Return (X, Y) of the center of cell containing provided text 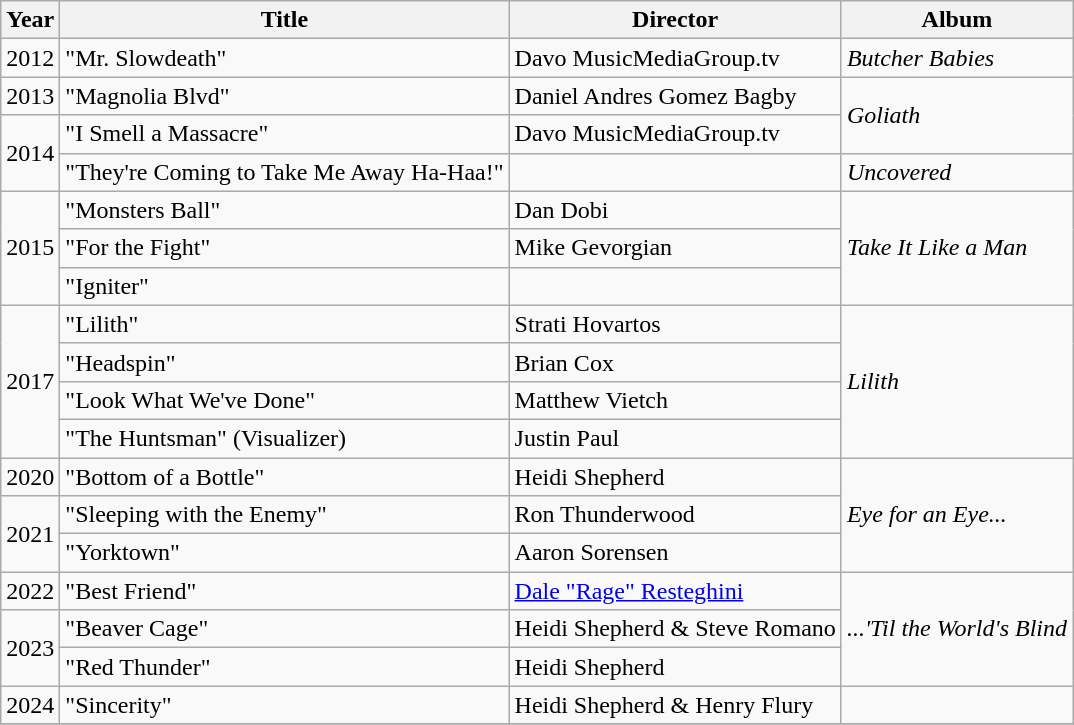
Eye for an Eye... (956, 515)
"Sleeping with the Enemy" (284, 515)
"Yorktown" (284, 553)
Daniel Andres Gomez Bagby (675, 96)
2015 (30, 248)
Heidi Shepherd & Henry Flury (675, 705)
Justin Paul (675, 438)
"Best Friend" (284, 591)
"Igniter" (284, 286)
"For the Fight" (284, 248)
"Sincerity" (284, 705)
Dan Dobi (675, 210)
"Bottom of a Bottle" (284, 477)
2023 (30, 648)
2024 (30, 705)
"The Huntsman" (Visualizer) (284, 438)
Uncovered (956, 172)
Matthew Vietch (675, 400)
Dale "Rage" Resteghini (675, 591)
"Beaver Cage" (284, 629)
Brian Cox (675, 362)
Mike Gevorgian (675, 248)
Album (956, 20)
Strati Hovartos (675, 324)
Heidi Shepherd & Steve Romano (675, 629)
"Monsters Ball" (284, 210)
Take It Like a Man (956, 248)
Ron Thunderwood (675, 515)
2017 (30, 381)
"Magnolia Blvd" (284, 96)
"Lilith" (284, 324)
Goliath (956, 115)
"Mr. Slowdeath" (284, 58)
...'Til the World's Blind (956, 629)
Aaron Sorensen (675, 553)
2013 (30, 96)
2022 (30, 591)
Lilith (956, 381)
2012 (30, 58)
Title (284, 20)
Butcher Babies (956, 58)
2020 (30, 477)
"Red Thunder" (284, 667)
"I Smell a Massacre" (284, 134)
"Headspin" (284, 362)
"They're Coming to Take Me Away Ha-Haa!" (284, 172)
Director (675, 20)
"Look What We've Done" (284, 400)
2014 (30, 153)
Year (30, 20)
2021 (30, 534)
